Return the (X, Y) coordinate for the center point of the cell that contains the specified text.  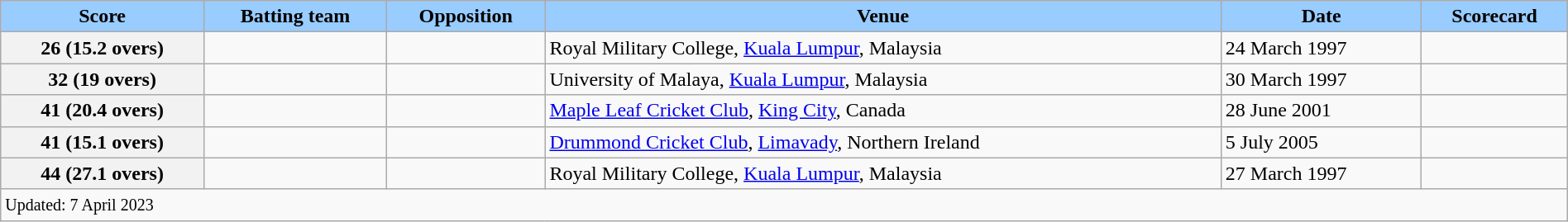
27 March 1997 (1322, 173)
Date (1322, 17)
26 (15.2 overs) (103, 48)
24 March 1997 (1322, 48)
Opposition (465, 17)
28 June 2001 (1322, 111)
Drummond Cricket Club, Limavady, Northern Ireland (883, 142)
32 (19 overs) (103, 79)
41 (20.4 overs) (103, 111)
44 (27.1 overs) (103, 173)
30 March 1997 (1322, 79)
Updated: 7 April 2023 (784, 205)
Scorecard (1494, 17)
Score (103, 17)
5 July 2005 (1322, 142)
University of Malaya, Kuala Lumpur, Malaysia (883, 79)
Batting team (294, 17)
Venue (883, 17)
41 (15.1 overs) (103, 142)
Maple Leaf Cricket Club, King City, Canada (883, 111)
